Return the [X, Y] coordinate for the center point of the cell that contains the specified text.  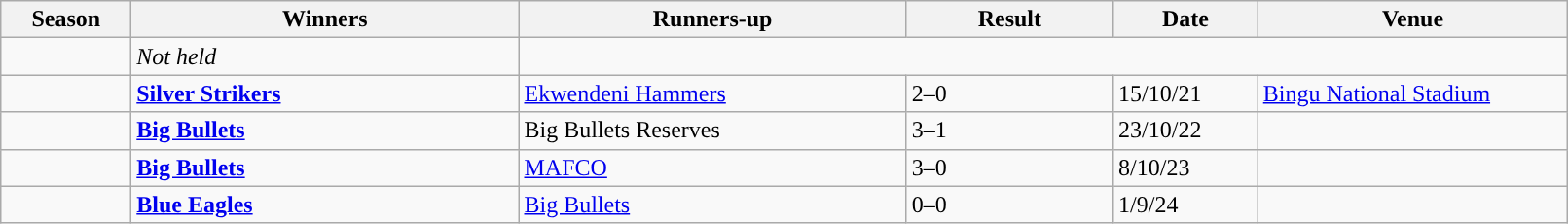
8/10/23 [1185, 168]
2–0 [1009, 93]
Date [1185, 19]
Result [1009, 19]
3–0 [1009, 168]
0–0 [1009, 205]
MAFCO [712, 168]
Venue [1413, 19]
1/9/24 [1185, 205]
Silver Strikers [325, 93]
Winners [325, 19]
Ekwendeni Hammers [712, 93]
Big Bullets Reserves [712, 131]
Season [66, 19]
23/10/22 [1185, 131]
Blue Eagles [325, 205]
Not held [325, 56]
3–1 [1009, 131]
15/10/21 [1185, 93]
Bingu National Stadium [1413, 93]
Runners-up [712, 19]
